Locate the cell with the specified text and output its (x, y) center coordinate. 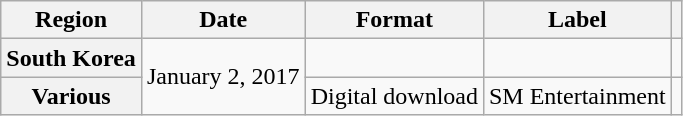
South Korea (72, 58)
Region (72, 20)
Label (577, 20)
Various (72, 96)
Format (394, 20)
January 2, 2017 (223, 77)
Digital download (394, 96)
Date (223, 20)
SM Entertainment (577, 96)
